Return [x, y] of the center of cell containing provided text 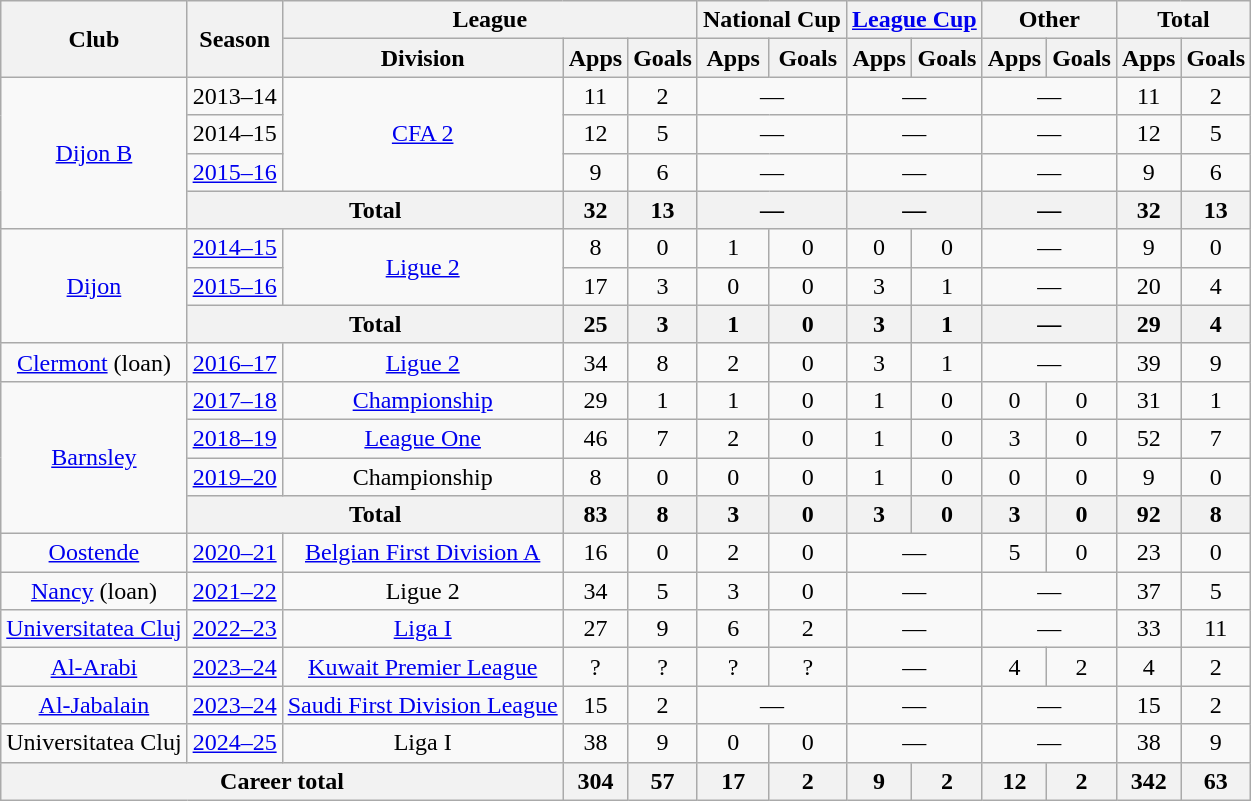
2018–19 [234, 438]
342 [1148, 781]
Division [422, 58]
Career total [282, 781]
National Cup [772, 20]
Nancy (loan) [94, 591]
2013–14 [234, 96]
2021–22 [234, 591]
2017–18 [234, 400]
Kuwait Premier League [422, 667]
Al-Arabi [94, 667]
20 [1148, 286]
46 [595, 438]
CFA 2 [422, 134]
52 [1148, 438]
39 [1148, 362]
League [490, 20]
Al-Jabalain [94, 705]
2022–23 [234, 629]
2019–20 [234, 477]
27 [595, 629]
Belgian First Division A [422, 553]
25 [595, 324]
92 [1148, 515]
Club [94, 39]
63 [1216, 781]
Barnsley [94, 457]
Saudi First Division League [422, 705]
16 [595, 553]
Dijon [94, 286]
304 [595, 781]
Dijon B [94, 153]
31 [1148, 400]
Clermont (loan) [94, 362]
37 [1148, 591]
2024–25 [234, 743]
33 [1148, 629]
Season [234, 39]
23 [1148, 553]
2020–21 [234, 553]
League Cup [914, 20]
Oostende [94, 553]
League One [422, 438]
Other [1049, 20]
2016–17 [234, 362]
83 [595, 515]
57 [663, 781]
